Search for the cell housing the specified text and yield its [X, Y] center coordinate. 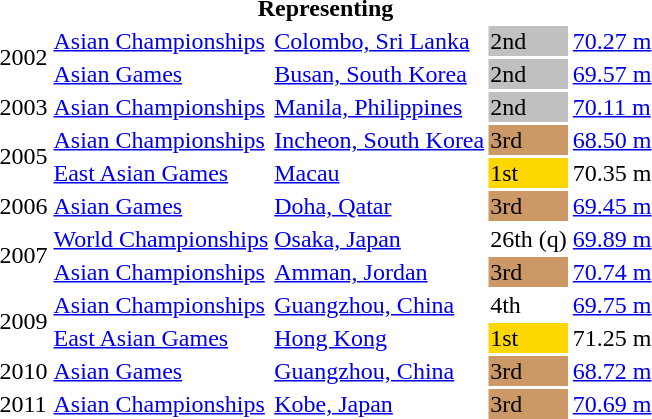
26th (q) [529, 239]
World Championships [161, 239]
Colombo, Sri Lanka [380, 41]
Kobe, Japan [380, 404]
Macau [380, 173]
Manila, Philippines [380, 107]
Hong Kong [380, 338]
Osaka, Japan [380, 239]
Incheon, South Korea [380, 140]
Amman, Jordan [380, 272]
Doha, Qatar [380, 206]
Busan, South Korea [380, 74]
4th [529, 305]
